For the text-containing cell, return its midpoint in (X, Y) coordinate format. 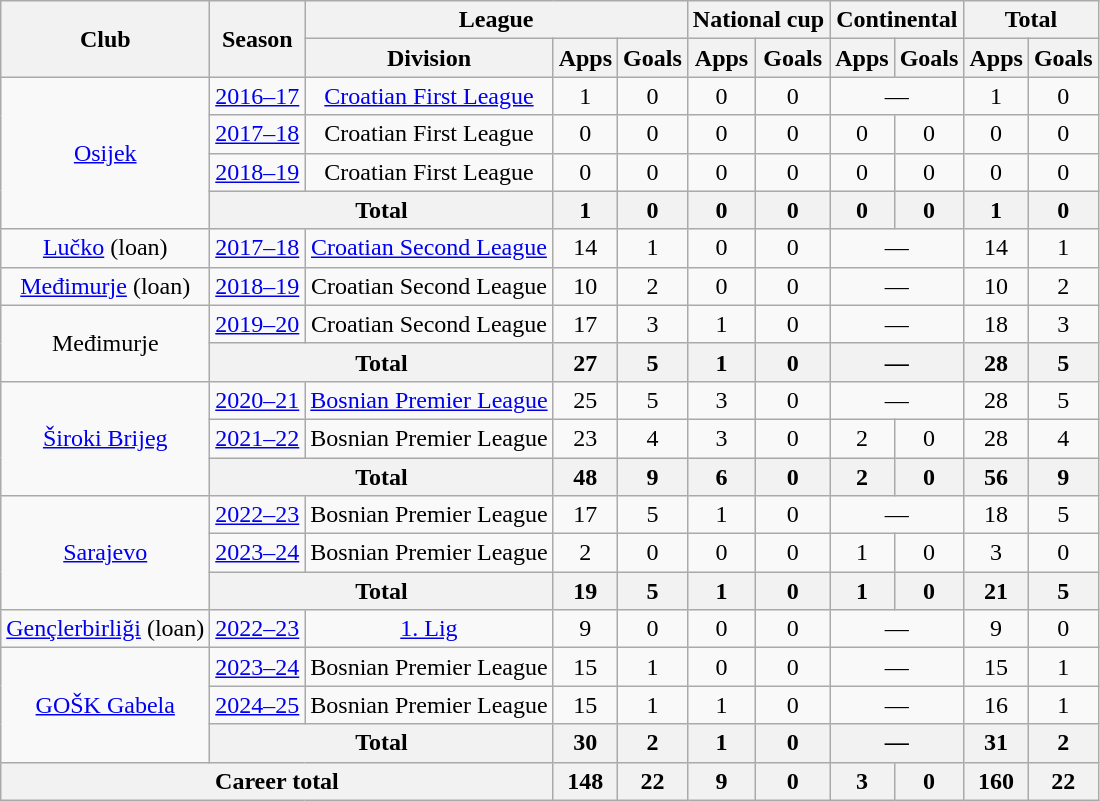
Gençlerbirliği (loan) (106, 629)
6 (721, 477)
Club (106, 39)
GOŠK Gabela (106, 705)
2016–17 (258, 96)
30 (585, 743)
Osijek (106, 153)
Široki Brijeg (106, 438)
31 (996, 743)
Continental (897, 20)
League (496, 20)
Međimurje (loan) (106, 286)
2020–21 (258, 400)
23 (585, 438)
Career total (277, 781)
Lučko (loan) (106, 248)
25 (585, 400)
160 (996, 781)
16 (996, 705)
19 (585, 591)
2021–22 (258, 438)
1. Lig (429, 629)
2019–20 (258, 324)
48 (585, 477)
21 (996, 591)
Međimurje (106, 343)
Division (429, 58)
56 (996, 477)
Season (258, 39)
National cup (758, 20)
27 (585, 362)
148 (585, 781)
2024–25 (258, 705)
Sarajevo (106, 553)
